Identify which cell holds the provided text, then report its [X, Y] central coordinate. 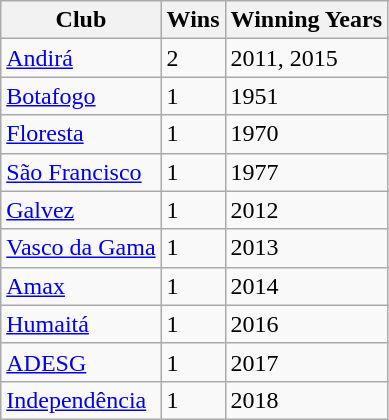
Independência [81, 400]
2018 [306, 400]
Botafogo [81, 96]
1951 [306, 96]
Floresta [81, 134]
2016 [306, 324]
São Francisco [81, 172]
1970 [306, 134]
2 [193, 58]
Wins [193, 20]
ADESG [81, 362]
2014 [306, 286]
Andirá [81, 58]
Humaitá [81, 324]
2011, 2015 [306, 58]
Amax [81, 286]
Club [81, 20]
Winning Years [306, 20]
2017 [306, 362]
2013 [306, 248]
Vasco da Gama [81, 248]
2012 [306, 210]
1977 [306, 172]
Galvez [81, 210]
